For the text-containing cell, return its midpoint in (x, y) coordinate format. 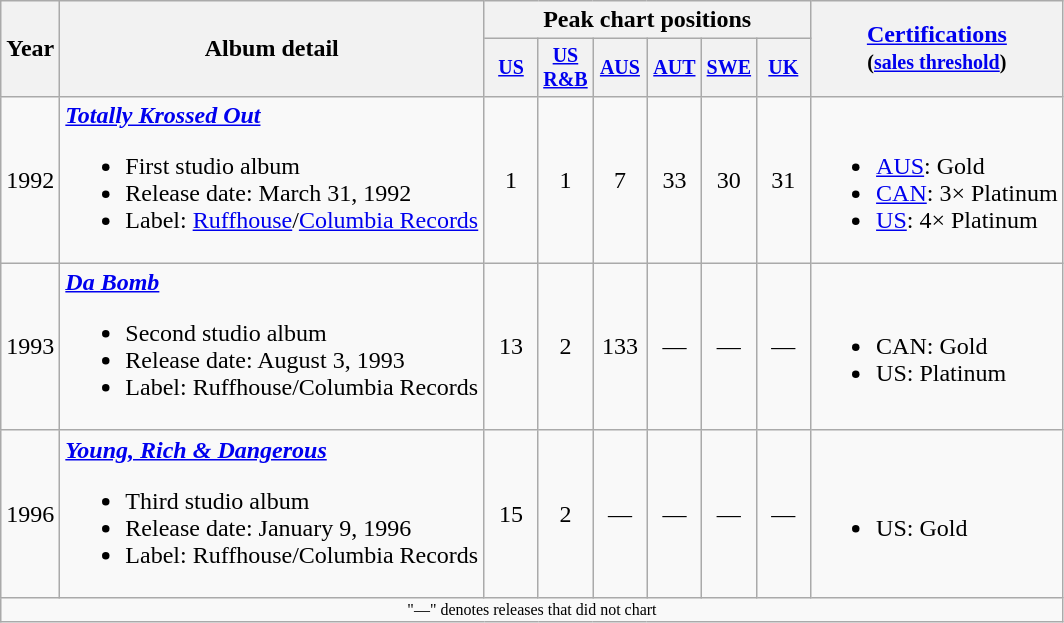
US (511, 68)
7 (620, 180)
1996 (30, 514)
15 (511, 514)
Certifications(sales threshold) (938, 49)
Da BombSecond studio albumRelease date: August 3, 1993Label: Ruffhouse/Columbia Records (272, 346)
Young, Rich & DangerousThird studio albumRelease date: January 9, 1996Label: Ruffhouse/Columbia Records (272, 514)
31 (783, 180)
1993 (30, 346)
AUS (620, 68)
AUT (674, 68)
"—" denotes releases that did not chart (532, 609)
30 (729, 180)
CAN: GoldUS: Platinum (938, 346)
US R&B (565, 68)
SWE (729, 68)
AUS: GoldCAN: 3× PlatinumUS: 4× Platinum (938, 180)
133 (620, 346)
Year (30, 49)
US: Gold (938, 514)
33 (674, 180)
13 (511, 346)
1992 (30, 180)
Totally Krossed OutFirst studio albumRelease date: March 31, 1992Label: Ruffhouse/Columbia Records (272, 180)
Peak chart positions (648, 20)
Album detail (272, 49)
UK (783, 68)
